Locate the cell with the specified text and output its [X, Y] center coordinate. 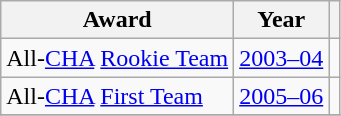
Year [282, 20]
All-CHA Rookie Team [118, 58]
Award [118, 20]
2003–04 [282, 58]
2005–06 [282, 96]
All-CHA First Team [118, 96]
